Determine the (x, y) coordinate at the center of the cell enclosing the given text.  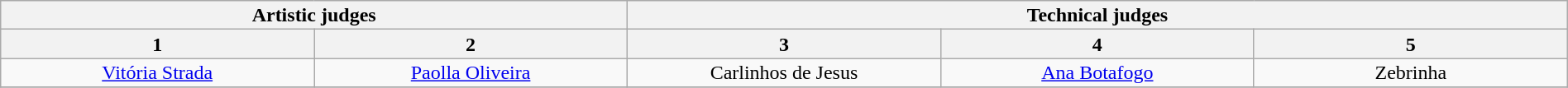
3 (784, 44)
5 (1411, 44)
1 (157, 44)
Technical judges (1098, 15)
Artistic judges (314, 15)
2 (471, 44)
Vitória Strada (157, 72)
4 (1097, 44)
Paolla Oliveira (471, 72)
Zebrinha (1411, 72)
Ana Botafogo (1097, 72)
Carlinhos de Jesus (784, 72)
